Return the (x, y) coordinate for the center point of the cell that contains the specified text.  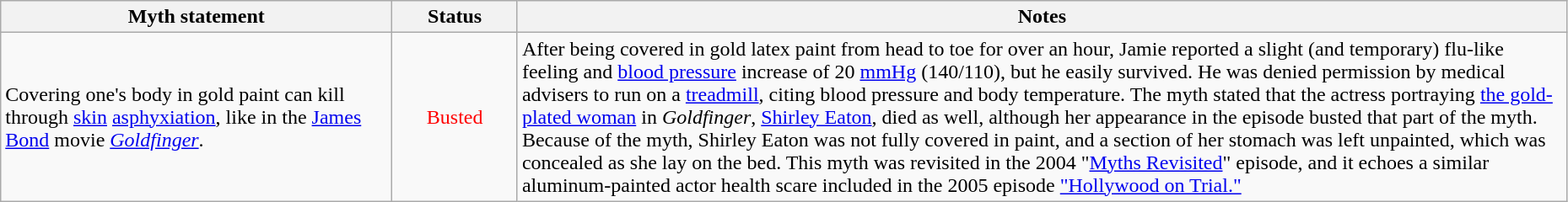
Busted (455, 117)
Notes (1042, 17)
Covering one's body in gold paint can kill through skin asphyxiation, like in the James Bond movie Goldfinger. (197, 117)
Status (455, 17)
Myth statement (197, 17)
